Identify which cell holds the provided text, then report its (x, y) central coordinate. 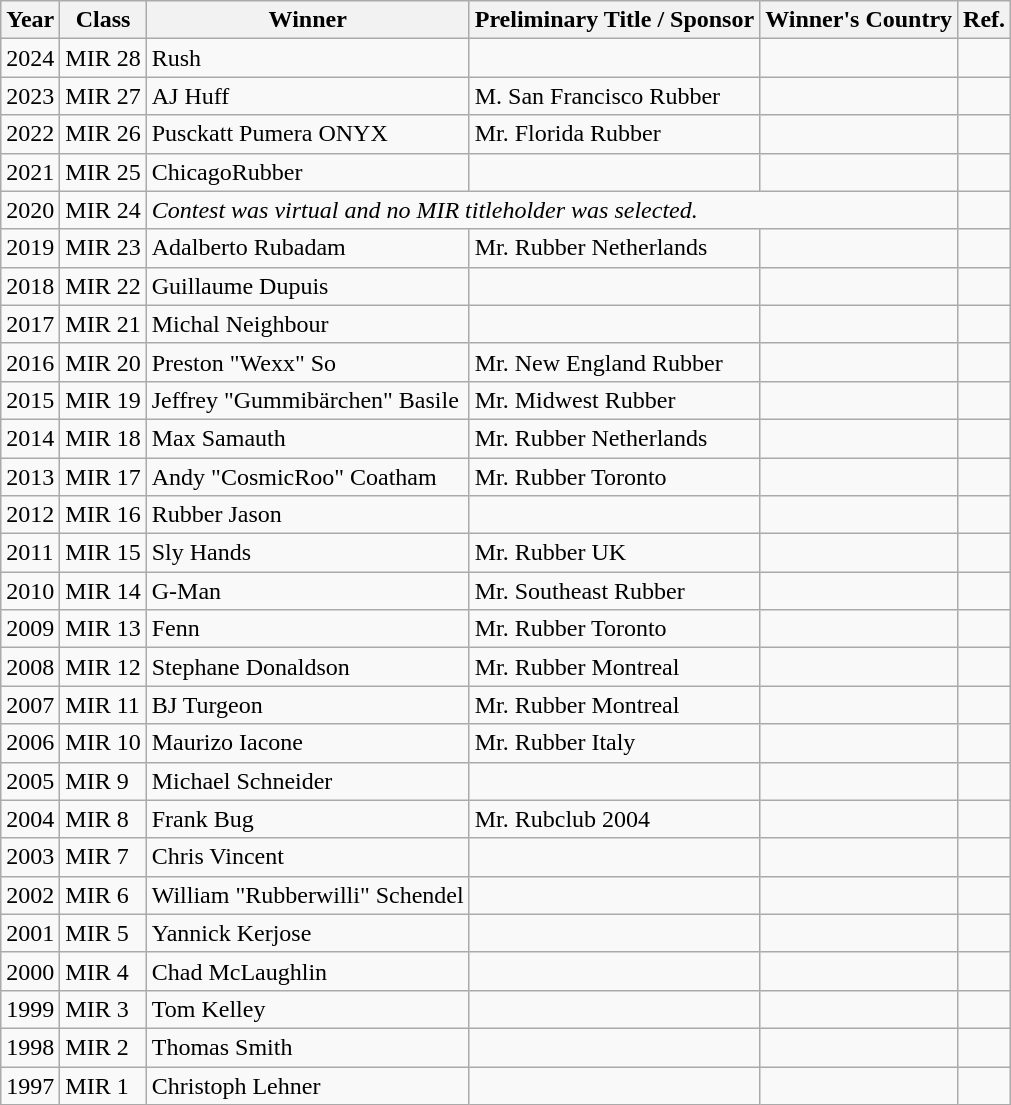
MIR 9 (103, 781)
Preston "Wexx" So (308, 362)
Michael Schneider (308, 781)
MIR 17 (103, 477)
MIR 2 (103, 1047)
Winner's Country (859, 20)
MIR 27 (103, 96)
MIR 18 (103, 438)
2008 (30, 667)
MIR 14 (103, 591)
2010 (30, 591)
MIR 7 (103, 857)
2004 (30, 819)
MIR 10 (103, 743)
Sly Hands (308, 553)
MIR 8 (103, 819)
Adalberto Rubadam (308, 248)
2021 (30, 172)
Rubber Jason (308, 515)
Andy "CosmicRoo" Coatham (308, 477)
2015 (30, 400)
1998 (30, 1047)
Mr. Midwest Rubber (614, 400)
MIR 24 (103, 210)
MIR 4 (103, 971)
Michal Neighbour (308, 324)
MIR 16 (103, 515)
2024 (30, 58)
2013 (30, 477)
2014 (30, 438)
Maurizo Iacone (308, 743)
Mr. New England Rubber (614, 362)
Frank Bug (308, 819)
2001 (30, 933)
2009 (30, 629)
MIR 3 (103, 1009)
Mr. Rubber UK (614, 553)
MIR 19 (103, 400)
Thomas Smith (308, 1047)
Christoph Lehner (308, 1085)
2018 (30, 286)
M. San Francisco Rubber (614, 96)
Chad McLaughlin (308, 971)
MIR 20 (103, 362)
Stephane Donaldson (308, 667)
MIR 23 (103, 248)
2005 (30, 781)
Preliminary Title / Sponsor (614, 20)
2002 (30, 895)
Year (30, 20)
Rush (308, 58)
William "Rubberwilli" Schendel (308, 895)
Mr. Florida Rubber (614, 134)
MIR 1 (103, 1085)
Jeffrey "Gummibärchen" Basile (308, 400)
MIR 12 (103, 667)
2016 (30, 362)
MIR 26 (103, 134)
Ref. (984, 20)
2017 (30, 324)
2020 (30, 210)
MIR 21 (103, 324)
Tom Kelley (308, 1009)
G-Man (308, 591)
2003 (30, 857)
Contest was virtual and no MIR titleholder was selected. (552, 210)
2000 (30, 971)
Yannick Kerjose (308, 933)
BJ Turgeon (308, 705)
MIR 11 (103, 705)
ChicagoRubber (308, 172)
2011 (30, 553)
2022 (30, 134)
2012 (30, 515)
Fenn (308, 629)
Mr. Rubber Italy (614, 743)
Chris Vincent (308, 857)
1999 (30, 1009)
2007 (30, 705)
Max Samauth (308, 438)
Guillaume Dupuis (308, 286)
Winner (308, 20)
Pusckatt Pumera ONYX (308, 134)
Class (103, 20)
MIR 15 (103, 553)
2019 (30, 248)
MIR 28 (103, 58)
MIR 6 (103, 895)
2006 (30, 743)
MIR 25 (103, 172)
Mr. Southeast Rubber (614, 591)
MIR 22 (103, 286)
1997 (30, 1085)
MIR 13 (103, 629)
2023 (30, 96)
Mr. Rubclub 2004 (614, 819)
MIR 5 (103, 933)
AJ Huff (308, 96)
